Return the [X, Y] coordinate for the center point of the cell that contains the specified text.  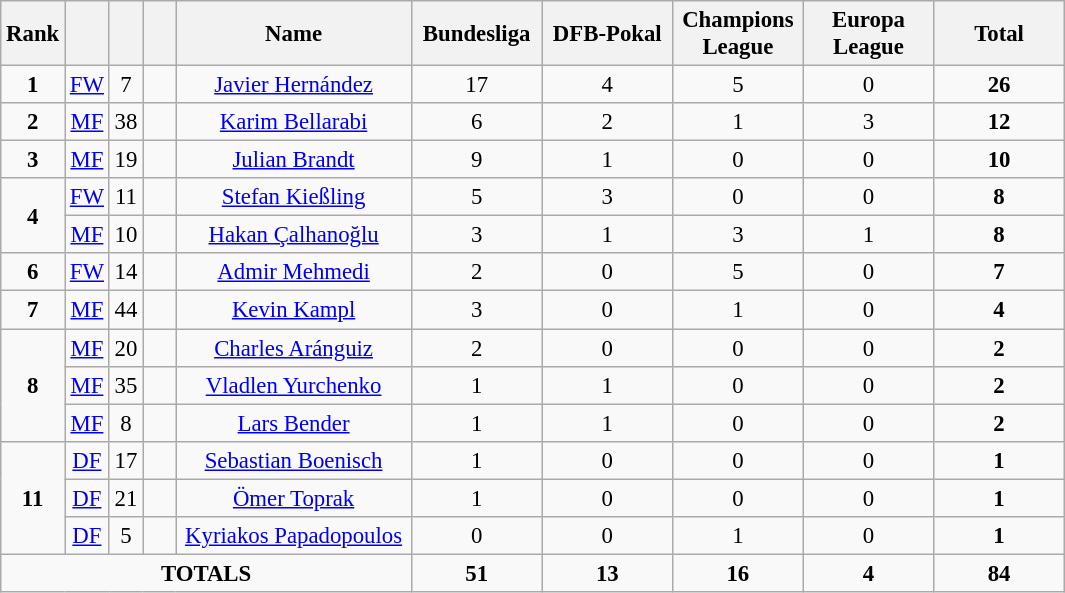
Admir Mehmedi [294, 273]
20 [126, 348]
Rank [33, 34]
Total [1000, 34]
26 [1000, 85]
Kevin Kampl [294, 310]
9 [476, 160]
16 [738, 573]
Vladlen Yurchenko [294, 385]
Bundesliga [476, 34]
Kyriakos Papadopoulos [294, 536]
Javier Hernández [294, 85]
Lars Bender [294, 423]
Karim Bellarabi [294, 122]
44 [126, 310]
14 [126, 273]
Europa League [868, 34]
DFB-Pokal [608, 34]
13 [608, 573]
Charles Aránguiz [294, 348]
12 [1000, 122]
21 [126, 498]
Name [294, 34]
51 [476, 573]
Hakan Çalhanoğlu [294, 235]
35 [126, 385]
Ömer Toprak [294, 498]
38 [126, 122]
19 [126, 160]
Sebastian Boenisch [294, 460]
TOTALS [206, 573]
Julian Brandt [294, 160]
Champions League [738, 34]
Stefan Kießling [294, 197]
84 [1000, 573]
